From the cell containing the given text, extract its center point as [X, Y] coordinate. 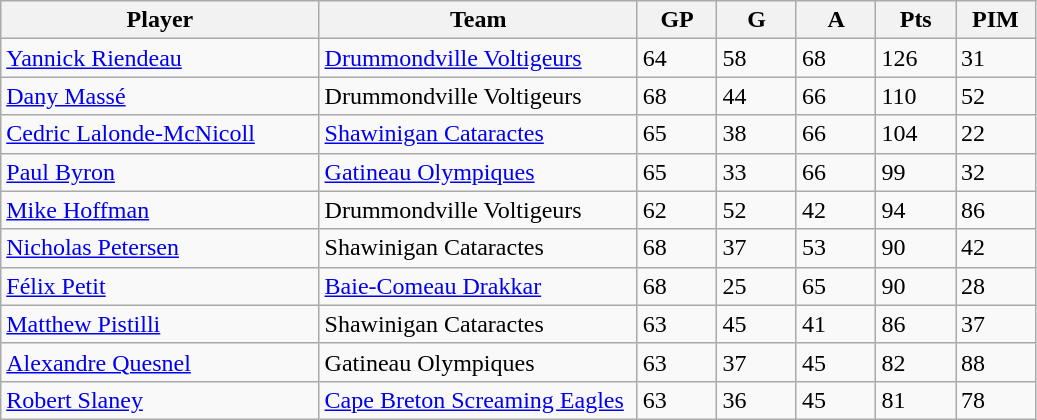
62 [677, 210]
99 [916, 172]
110 [916, 96]
Yannick Riendeau [160, 58]
36 [757, 400]
Team [478, 20]
22 [996, 134]
25 [757, 286]
81 [916, 400]
44 [757, 96]
41 [836, 324]
94 [916, 210]
Nicholas Petersen [160, 248]
53 [836, 248]
Paul Byron [160, 172]
82 [916, 362]
Cape Breton Screaming Eagles [478, 400]
33 [757, 172]
Mike Hoffman [160, 210]
28 [996, 286]
Matthew Pistilli [160, 324]
G [757, 20]
GP [677, 20]
Cedric Lalonde-McNicoll [160, 134]
Baie-Comeau Drakkar [478, 286]
31 [996, 58]
Félix Petit [160, 286]
126 [916, 58]
PIM [996, 20]
64 [677, 58]
Robert Slaney [160, 400]
32 [996, 172]
Dany Massé [160, 96]
88 [996, 362]
58 [757, 58]
A [836, 20]
78 [996, 400]
Pts [916, 20]
Alexandre Quesnel [160, 362]
38 [757, 134]
104 [916, 134]
Player [160, 20]
